Return the [X, Y] coordinate for the center point of the cell that contains the specified text.  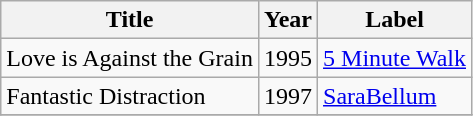
Year [288, 20]
1995 [288, 58]
SaraBellum [395, 96]
Title [130, 20]
1997 [288, 96]
5 Minute Walk [395, 58]
Fantastic Distraction [130, 96]
Label [395, 20]
Love is Against the Grain [130, 58]
